For the text-containing cell, return its midpoint in [X, Y] coordinate format. 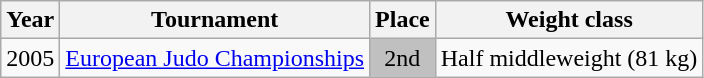
Half middleweight (81 kg) [569, 58]
2nd [403, 58]
European Judo Championships [215, 58]
Tournament [215, 20]
Year [30, 20]
Weight class [569, 20]
2005 [30, 58]
Place [403, 20]
